Find where the given text appears and provide that cell's center as [x, y] coordinate. 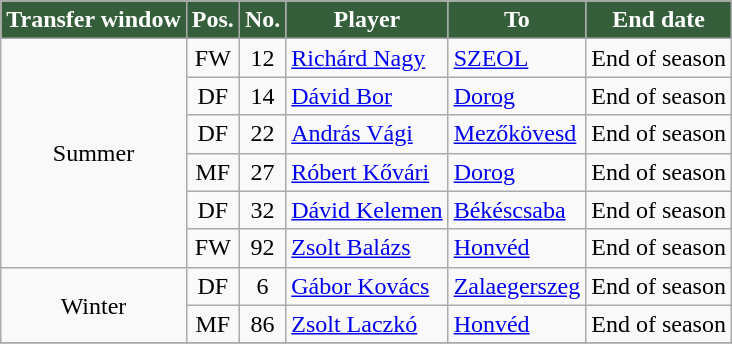
Transfer window [94, 20]
22 [262, 134]
Dávid Kelemen [367, 210]
Pos. [212, 20]
32 [262, 210]
End date [659, 20]
Zsolt Laczkó [367, 324]
6 [262, 286]
Summer [94, 153]
Zalaegerszeg [517, 286]
12 [262, 58]
To [517, 20]
Békéscsaba [517, 210]
14 [262, 96]
Gábor Kovács [367, 286]
Dávid Bor [367, 96]
86 [262, 324]
Zsolt Balázs [367, 248]
No. [262, 20]
92 [262, 248]
Player [367, 20]
27 [262, 172]
SZEOL [517, 58]
Róbert Kővári [367, 172]
Mezőkövesd [517, 134]
Richárd Nagy [367, 58]
Winter [94, 305]
András Vági [367, 134]
